For the text-containing cell, return its midpoint in (x, y) coordinate format. 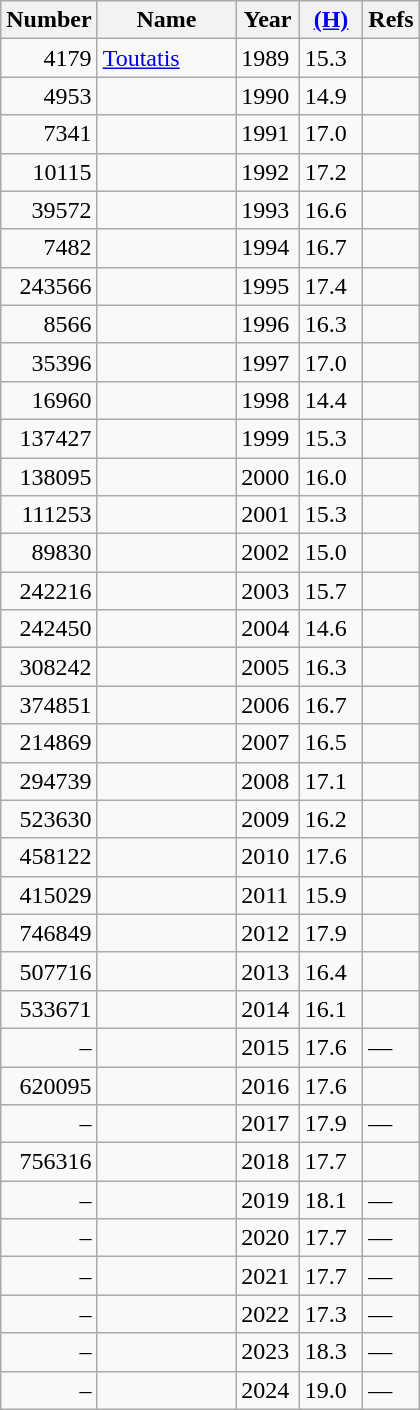
1990 (268, 96)
14.9 (331, 96)
756316 (49, 1162)
746849 (49, 933)
14.6 (331, 629)
2019 (268, 1200)
2024 (268, 1390)
2017 (268, 1124)
415029 (49, 895)
533671 (49, 1009)
1989 (268, 58)
Name (166, 20)
1994 (268, 248)
16.1 (331, 1009)
89830 (49, 553)
2003 (268, 591)
294739 (49, 781)
4953 (49, 96)
2002 (268, 553)
242450 (49, 629)
111253 (49, 515)
2001 (268, 515)
17.1 (331, 781)
2013 (268, 971)
Refs (391, 20)
15.9 (331, 895)
2005 (268, 667)
16.6 (331, 210)
1999 (268, 438)
2007 (268, 743)
2004 (268, 629)
17.2 (331, 172)
1991 (268, 134)
17.3 (331, 1314)
2014 (268, 1009)
2016 (268, 1085)
2008 (268, 781)
242216 (49, 591)
16.4 (331, 971)
2015 (268, 1047)
507716 (49, 971)
2018 (268, 1162)
19.0 (331, 1390)
16.0 (331, 477)
523630 (49, 819)
(H) (331, 20)
7482 (49, 248)
35396 (49, 362)
Year (268, 20)
458122 (49, 857)
243566 (49, 286)
1995 (268, 286)
18.1 (331, 1200)
2022 (268, 1314)
1993 (268, 210)
308242 (49, 667)
Number (49, 20)
2009 (268, 819)
138095 (49, 477)
1998 (268, 400)
8566 (49, 324)
Toutatis (166, 58)
2006 (268, 705)
2023 (268, 1352)
2012 (268, 933)
16.5 (331, 743)
14.4 (331, 400)
16960 (49, 400)
137427 (49, 438)
15.0 (331, 553)
620095 (49, 1085)
18.3 (331, 1352)
17.4 (331, 286)
1996 (268, 324)
1992 (268, 172)
39572 (49, 210)
10115 (49, 172)
1997 (268, 362)
2021 (268, 1276)
15.7 (331, 591)
2020 (268, 1238)
2011 (268, 895)
7341 (49, 134)
2010 (268, 857)
374851 (49, 705)
214869 (49, 743)
2000 (268, 477)
16.2 (331, 819)
4179 (49, 58)
